Identify which cell holds the provided text, then report its [x, y] central coordinate. 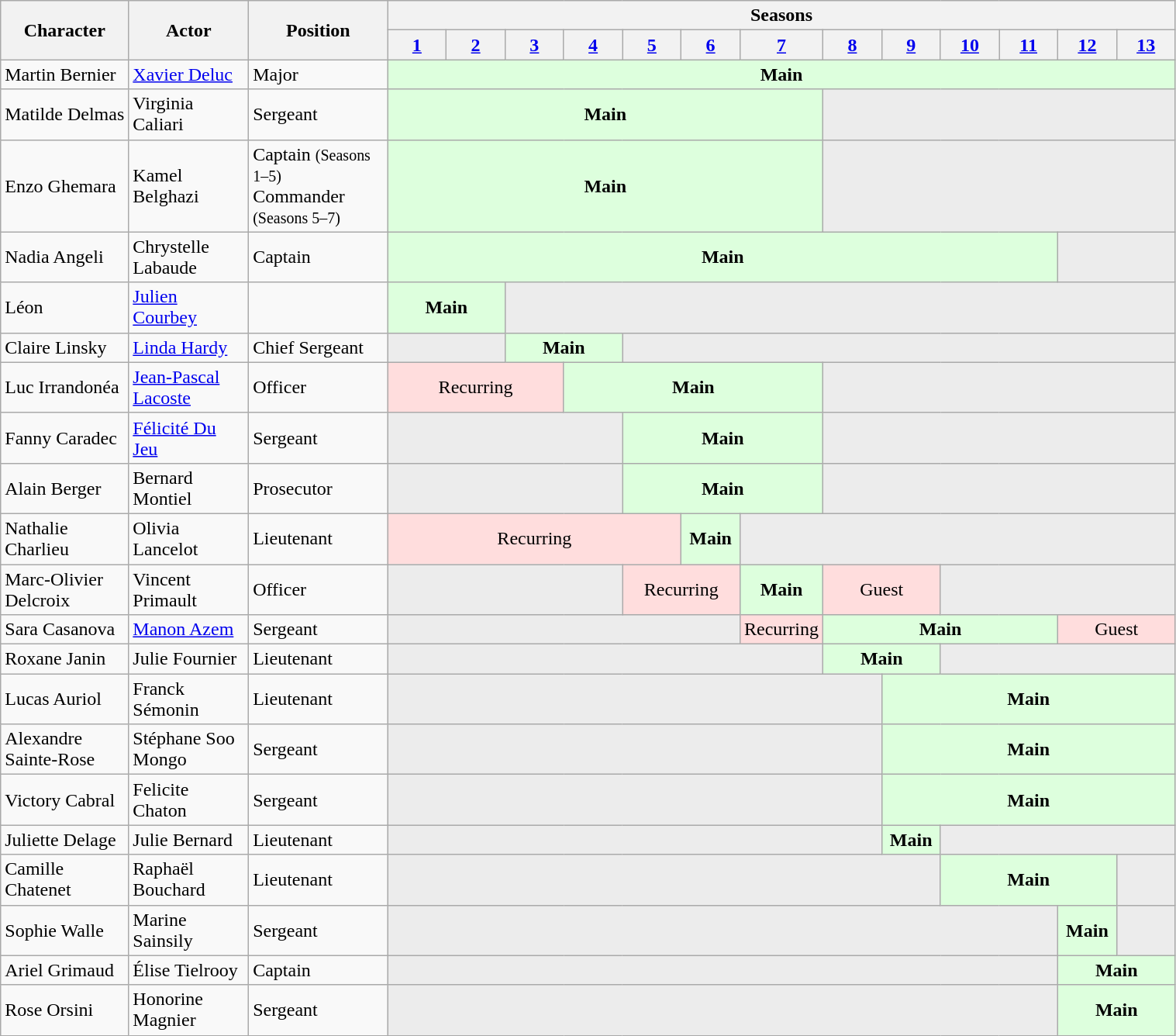
Vincent Primault [189, 589]
Julien Courbey [189, 307]
Actor [189, 30]
Marc-Olivier Delcroix [65, 589]
Rose Orsini [65, 1010]
Stéphane Soo Mongo [189, 749]
Enzo Ghemara [65, 186]
3 [534, 45]
Virginia Caliari [189, 115]
10 [970, 45]
Character [65, 30]
Roxane Janin [65, 659]
1 [417, 45]
Prosecutor [318, 489]
Olivia Lancelot [189, 538]
Julie Fournier [189, 659]
Major [318, 74]
Honorine Magnier [189, 1010]
Raphaël Bouchard [189, 879]
8 [853, 45]
Julie Bernard [189, 840]
5 [652, 45]
2 [476, 45]
Captain (Seasons 1–5)Commander (Seasons 5–7) [318, 186]
Position [318, 30]
Nadia Angeli [65, 257]
Lucas Auriol [65, 699]
Manon Azem [189, 630]
11 [1029, 45]
9 [911, 45]
Nathalie Charlieu [65, 538]
6 [711, 45]
Fanny Caradec [65, 437]
4 [593, 45]
Juliette Delage [65, 840]
Sara Casanova [65, 630]
Martin Bernier [65, 74]
Chief Sergeant [318, 347]
Matilde Delmas [65, 115]
Xavier Deluc [189, 74]
Léon [65, 307]
Camille Chatenet [65, 879]
Félicité Du Jeu [189, 437]
Alexandre Sainte-Rose [65, 749]
Linda Hardy [189, 347]
Claire Linsky [65, 347]
Kamel Belghazi [189, 186]
Marine Sainsily [189, 931]
Chrystelle Labaude [189, 257]
Franck Sémonin [189, 699]
Seasons [781, 16]
12 [1088, 45]
Bernard Montiel [189, 489]
Alain Berger [65, 489]
Jean-Pascal Lacoste [189, 388]
Élise Tielrooy [189, 970]
Sophie Walle [65, 931]
13 [1146, 45]
Luc Irrandonéa [65, 388]
Victory Cabral [65, 800]
Ariel Grimaud [65, 970]
7 [781, 45]
Felicite Chaton [189, 800]
